Identify which cell holds the provided text, then report its [X, Y] central coordinate. 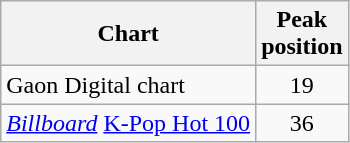
Billboard K-Pop Hot 100 [128, 123]
19 [302, 85]
Peakposition [302, 34]
Chart [128, 34]
Gaon Digital chart [128, 85]
36 [302, 123]
